Capture the cell that displays the provided text and extract its (X, Y) central coordinate. 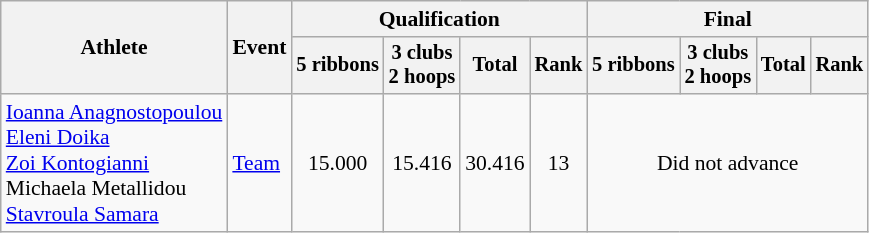
30.416 (494, 163)
15.416 (422, 163)
Did not advance (728, 163)
Qualification (439, 19)
Ioanna AnagnostopoulouEleni DoikaZoi KontogianniMichaela MetallidouStavroula Samara (114, 163)
Team (259, 163)
Athlete (114, 48)
13 (559, 163)
15.000 (337, 163)
Event (259, 48)
Final (728, 19)
